For the text-containing cell, return its midpoint in (x, y) coordinate format. 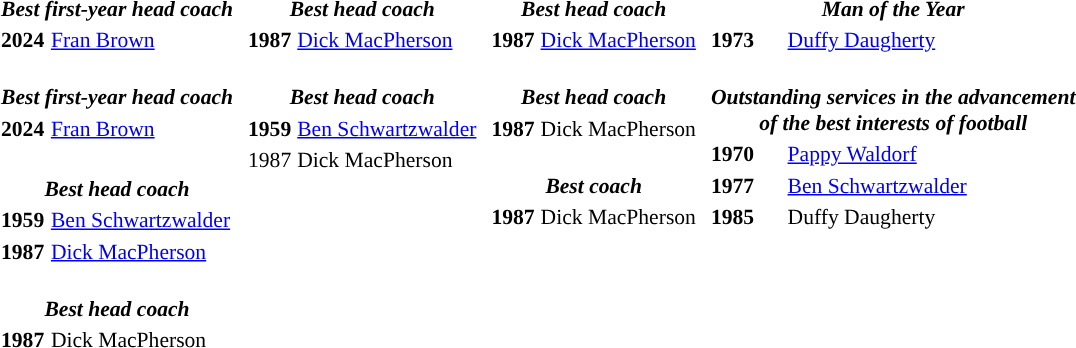
1970 (746, 154)
1985 (746, 217)
1977 (746, 186)
1973 (746, 40)
Best first-year head coach (118, 85)
Best coach (594, 173)
